Capture the cell that displays the provided text and extract its (X, Y) central coordinate. 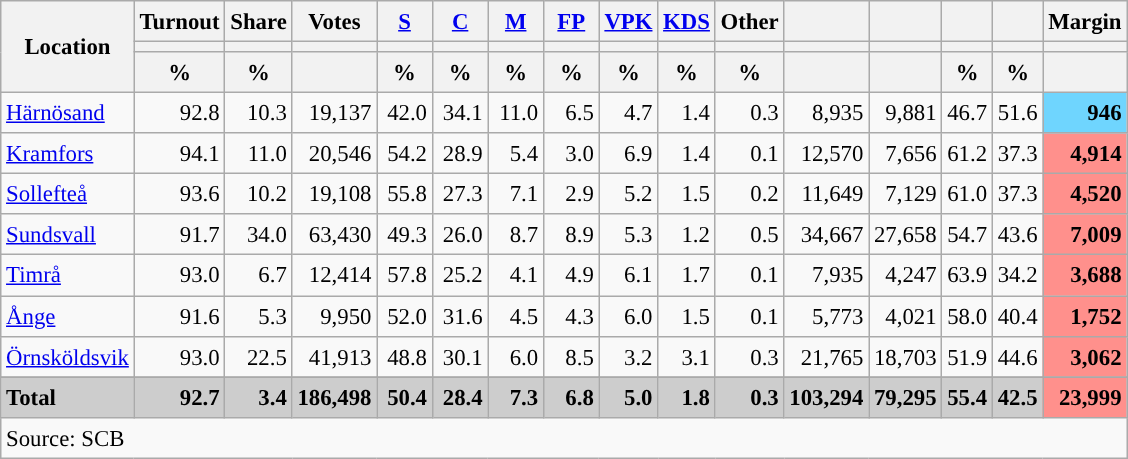
Ånge (68, 316)
28.9 (460, 154)
Härnösand (68, 114)
94.1 (180, 154)
5.0 (628, 398)
Margin (1085, 22)
57.8 (405, 276)
22.5 (258, 356)
34.0 (258, 234)
5.2 (628, 194)
91.7 (180, 234)
3,062 (1085, 356)
1,752 (1085, 316)
54.2 (405, 154)
92.7 (180, 398)
0.5 (750, 234)
34,667 (826, 234)
48.8 (405, 356)
8.5 (571, 356)
12,570 (826, 154)
1.2 (686, 234)
34.1 (460, 114)
61.2 (967, 154)
Other (750, 22)
Source: SCB (564, 438)
103,294 (826, 398)
31.6 (460, 316)
3.1 (686, 356)
19,137 (334, 114)
Turnout (180, 22)
M (516, 22)
C (460, 22)
20,546 (334, 154)
58.0 (967, 316)
8.7 (516, 234)
28.4 (460, 398)
3,688 (1085, 276)
34.2 (1017, 276)
VPK (628, 22)
6.9 (628, 154)
10.3 (258, 114)
5.4 (516, 154)
6.5 (571, 114)
186,498 (334, 398)
Location (68, 47)
6.8 (571, 398)
6.7 (258, 276)
46.7 (967, 114)
8.9 (571, 234)
4.5 (516, 316)
61.0 (967, 194)
Total (68, 398)
4,247 (906, 276)
49.3 (405, 234)
19,108 (334, 194)
4.3 (571, 316)
91.6 (180, 316)
Timrå (68, 276)
S (405, 22)
7,009 (1085, 234)
3.4 (258, 398)
1.8 (686, 398)
7,935 (826, 276)
51.6 (1017, 114)
946 (1085, 114)
7.3 (516, 398)
6.1 (628, 276)
1.7 (686, 276)
54.7 (967, 234)
27,658 (906, 234)
93.6 (180, 194)
51.9 (967, 356)
Sundsvall (68, 234)
63.9 (967, 276)
10.2 (258, 194)
7.1 (516, 194)
63,430 (334, 234)
23,999 (1085, 398)
21,765 (826, 356)
44.6 (1017, 356)
Share (258, 22)
43.6 (1017, 234)
3.2 (628, 356)
30.1 (460, 356)
5,773 (826, 316)
40.4 (1017, 316)
4.9 (571, 276)
92.8 (180, 114)
8,935 (826, 114)
11,649 (826, 194)
Votes (334, 22)
Örnsköldsvik (68, 356)
4.1 (516, 276)
4.7 (628, 114)
3.0 (571, 154)
18,703 (906, 356)
4,021 (906, 316)
55.8 (405, 194)
4,914 (1085, 154)
0.2 (750, 194)
41,913 (334, 356)
25.2 (460, 276)
KDS (686, 22)
12,414 (334, 276)
Sollefteå (68, 194)
52.0 (405, 316)
7,656 (906, 154)
26.0 (460, 234)
42.0 (405, 114)
9,881 (906, 114)
42.5 (1017, 398)
55.4 (967, 398)
4,520 (1085, 194)
2.9 (571, 194)
27.3 (460, 194)
79,295 (906, 398)
Kramfors (68, 154)
50.4 (405, 398)
9,950 (334, 316)
FP (571, 22)
7,129 (906, 194)
